Search for the cell housing the specified text and yield its [X, Y] center coordinate. 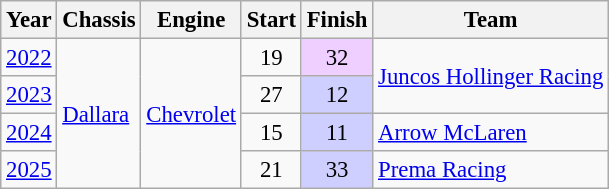
2022 [29, 58]
Dallara [99, 114]
21 [271, 170]
2025 [29, 170]
11 [336, 133]
33 [336, 170]
Finish [336, 20]
27 [271, 95]
Start [271, 20]
Engine [191, 20]
Prema Racing [491, 170]
Team [491, 20]
2023 [29, 95]
2024 [29, 133]
15 [271, 133]
Chevrolet [191, 114]
12 [336, 95]
32 [336, 58]
Juncos Hollinger Racing [491, 76]
19 [271, 58]
Year [29, 20]
Arrow McLaren [491, 133]
Chassis [99, 20]
